Identify which cell holds the provided text, then report its [x, y] central coordinate. 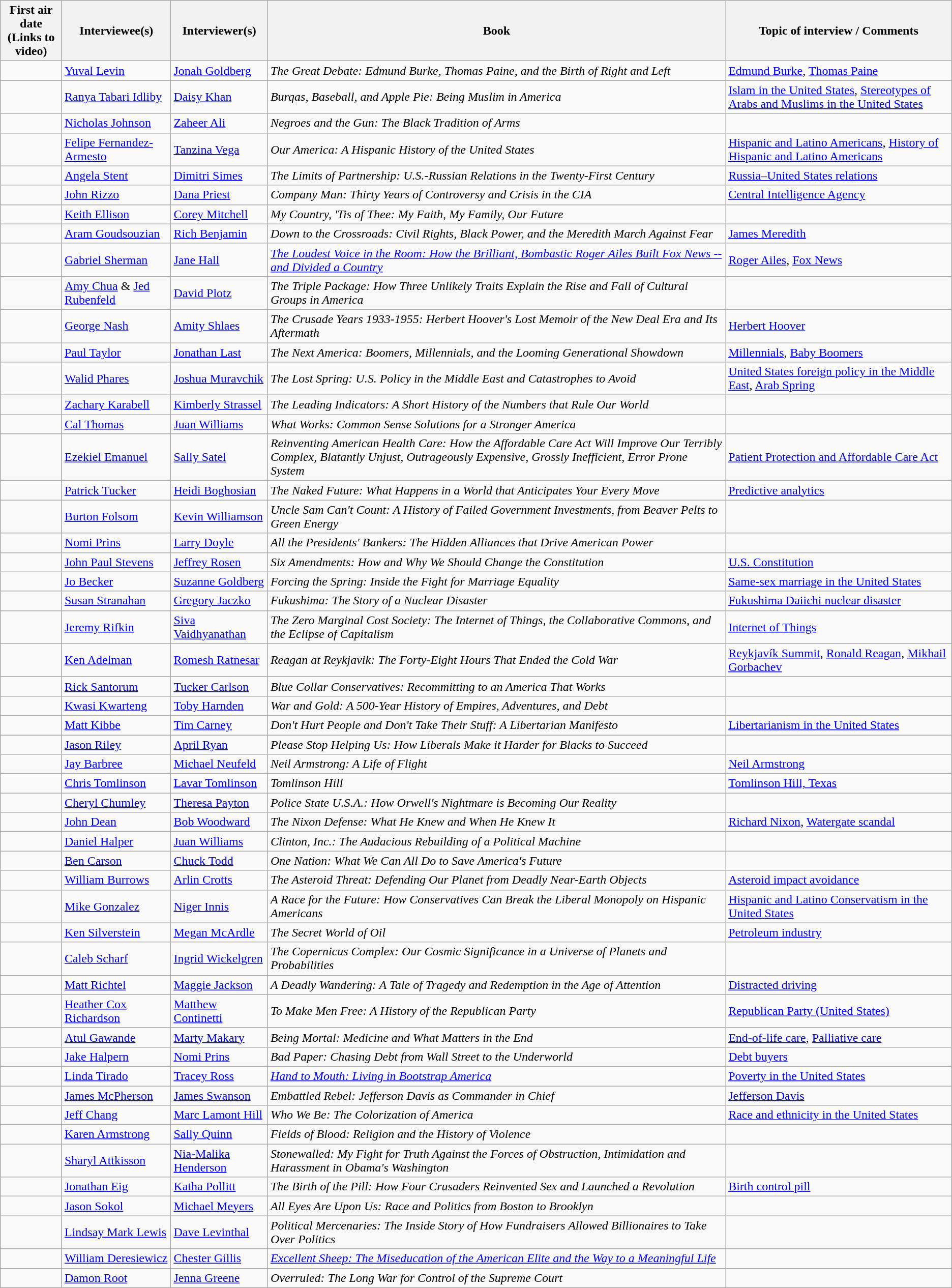
John Rizzo [116, 195]
George Nash [116, 326]
Dana Priest [219, 195]
Lindsay Mark Lewis [116, 1232]
One Nation: What We Can All Do to Save America's Future [496, 861]
Tracey Ross [219, 1076]
The Loudest Voice in the Room: How the Brilliant, Bombastic Roger Ailes Built Fox News -- and Divided a Country [496, 259]
Lavar Tomlinson [219, 783]
Megan McArdle [219, 932]
Chester Gillis [219, 1258]
Richard Nixon, Watergate scandal [839, 822]
My Country, 'Tis of Thee: My Faith, My Family, Our Future [496, 214]
Walid Phares [116, 378]
Angela Stent [116, 175]
Millennials, Baby Boomers [839, 353]
Jonah Goldberg [219, 71]
Hispanic and Latino Americans, History of Hispanic and Latino Americans [839, 150]
Matt Kibbe [116, 725]
The Naked Future: What Happens in a World that Anticipates Your Every Move [496, 490]
Interviewer(s) [219, 31]
Rick Santorum [116, 686]
Tanzina Vega [219, 150]
Topic of interview / Comments [839, 31]
Sharyl Attkisson [116, 1161]
Debt buyers [839, 1057]
Paul Taylor [116, 353]
Jason Riley [116, 744]
Neil Armstrong: A Life of Flight [496, 764]
Marc Lamont Hill [219, 1115]
Stonewalled: My Fight for Truth Against the Forces of Obstruction, Intimidation and Harassment in Obama's Washington [496, 1161]
Michael Meyers [219, 1206]
Rich Benjamin [219, 233]
Katha Pollitt [219, 1187]
Forcing the Spring: Inside the Fight for Marriage Equality [496, 581]
Don't Hurt People and Don't Take Their Stuff: A Libertarian Manifesto [496, 725]
Marty Makary [219, 1037]
Heather Cox Richardson [116, 1011]
United States foreign policy in the Middle East, Arab Spring [839, 378]
Roger Ailes, Fox News [839, 259]
Jay Barbree [116, 764]
Jason Sokol [116, 1206]
The Crusade Years 1933-1955: Herbert Hoover's Lost Memoir of the New Deal Era and Its Aftermath [496, 326]
Jeffrey Rosen [219, 562]
The Leading Indicators: A Short History of the Numbers that Rule Our World [496, 405]
Theresa Payton [219, 803]
Asteroid impact avoidance [839, 880]
Linda Tirado [116, 1076]
Amity Shlaes [219, 326]
James McPherson [116, 1095]
Daniel Halper [116, 841]
Matt Richtel [116, 985]
Republican Party (United States) [839, 1011]
Ken Silverstein [116, 932]
Tomlinson Hill, Texas [839, 783]
Ben Carson [116, 861]
Amy Chua & Jed Rubenfeld [116, 293]
Excellent Sheep: The Miseducation of the American Elite and the Way to a Meaningful Life [496, 1258]
Susan Stranahan [116, 601]
Atul Gawande [116, 1037]
Michael Neufeld [219, 764]
Maggie Jackson [219, 985]
The Nixon Defense: What He Knew and When He Knew It [496, 822]
Race and ethnicity in the United States [839, 1115]
James Meredith [839, 233]
Burton Folsom [116, 517]
A Deadly Wandering: A Tale of Tragedy and Redemption in the Age of Attention [496, 985]
Damon Root [116, 1278]
Jeremy Rifkin [116, 627]
The Great Debate: Edmund Burke, Thomas Paine, and the Birth of Right and Left [496, 71]
Daisy Khan [219, 97]
Kimberly Strassel [219, 405]
Interviewee(s) [116, 31]
Our America: A Hispanic History of the United States [496, 150]
Sally Satel [219, 457]
Cheryl Chumley [116, 803]
Larry Doyle [219, 543]
Ingrid Wickelgren [219, 958]
Bob Woodward [219, 822]
Heidi Boghosian [219, 490]
Sally Quinn [219, 1134]
The Zero Marginal Cost Society: The Internet of Things, the Collaborative Commons, and the Eclipse of Capitalism [496, 627]
Zaheer Ali [219, 123]
Overruled: The Long War for Control of the Supreme Court [496, 1278]
Company Man: Thirty Years of Controversy and Crisis in the CIA [496, 195]
Niger Innis [219, 906]
Predictive analytics [839, 490]
All the Presidents' Bankers: The Hidden Alliances that Drive American Power [496, 543]
Dimitri Simes [219, 175]
Mike Gonzalez [116, 906]
All Eyes Are Upon Us: Race and Politics from Boston to Brooklyn [496, 1206]
Felipe Fernandez-Armesto [116, 150]
Hand to Mouth: Living in Bootstrap America [496, 1076]
Jenna Greene [219, 1278]
The Birth of the Pill: How Four Crusaders Reinvented Sex and Launched a Revolution [496, 1187]
A Race for the Future: How Conservatives Can Break the Liberal Monopoly on Hispanic Americans [496, 906]
Tucker Carlson [219, 686]
Nia-Malika Henderson [219, 1161]
Herbert Hoover [839, 326]
David Plotz [219, 293]
Police State U.S.A.: How Orwell's Nightmare is Becoming Our Reality [496, 803]
Caleb Scharf [116, 958]
End-of-life care, Palliative care [839, 1037]
Gabriel Sherman [116, 259]
Joshua Muravchik [219, 378]
The Asteroid Threat: Defending Our Planet from Deadly Near-Earth Objects [496, 880]
Distracted driving [839, 985]
Please Stop Helping Us: How Liberals Make it Harder for Blacks to Succeed [496, 744]
The Copernicus Complex: Our Cosmic Significance in a Universe of Planets and Probabilities [496, 958]
Yuval Levin [116, 71]
Six Amendments: How and Why We Should Change the Constitution [496, 562]
William Burrows [116, 880]
Corey Mitchell [219, 214]
First air date(Links to video) [32, 31]
Chris Tomlinson [116, 783]
Hispanic and Latino Conservatism in the United States [839, 906]
Siva Vaidhyanathan [219, 627]
Central Intelligence Agency [839, 195]
Zachary Karabell [116, 405]
Jefferson Davis [839, 1095]
Book [496, 31]
Burqas, Baseball, and Apple Pie: Being Muslim in America [496, 97]
Jake Halpern [116, 1057]
Being Mortal: Medicine and What Matters in the End [496, 1037]
James Swanson [219, 1095]
Reagan at Reykjavik: The Forty-Eight Hours That Ended the Cold War [496, 660]
Tim Carney [219, 725]
Poverty in the United States [839, 1076]
U.S. Constitution [839, 562]
Embattled Rebel: Jefferson Davis as Commander in Chief [496, 1095]
Negroes and the Gun: The Black Tradition of Arms [496, 123]
Jeff Chang [116, 1115]
Jane Hall [219, 259]
Arlin Crotts [219, 880]
Islam in the United States, Stereotypes of Arabs and Muslims in the United States [839, 97]
Ken Adelman [116, 660]
Karen Armstrong [116, 1134]
Gregory Jaczko [219, 601]
Fields of Blood: Religion and the History of Violence [496, 1134]
Who We Be: The Colorization of America [496, 1115]
John Dean [116, 822]
Same-sex marriage in the United States [839, 581]
Fukushima Daiichi nuclear disaster [839, 601]
Patient Protection and Affordable Care Act [839, 457]
Nicholas Johnson [116, 123]
Ezekiel Emanuel [116, 457]
April Ryan [219, 744]
Jo Becker [116, 581]
Jonathan Last [219, 353]
Edmund Burke, Thomas Paine [839, 71]
Toby Harnden [219, 706]
Blue Collar Conservatives: Recommitting to an America That Works [496, 686]
Clinton, Inc.: The Audacious Rebuilding of a Political Machine [496, 841]
Suzanne Goldberg [219, 581]
Ranya Tabari Idliby [116, 97]
The Limits of Partnership: U.S.-Russian Relations in the Twenty-First Century [496, 175]
Kevin Williamson [219, 517]
Neil Armstrong [839, 764]
To Make Men Free: A History of the Republican Party [496, 1011]
Internet of Things [839, 627]
Jonathan Eig [116, 1187]
Keith Ellison [116, 214]
Patrick Tucker [116, 490]
Chuck Todd [219, 861]
Libertarianism in the United States [839, 725]
Bad Paper: Chasing Debt from Wall Street to the Underworld [496, 1057]
Political Mercenaries: The Inside Story of How Fundraisers Allowed Billionaires to Take Over Politics [496, 1232]
Cal Thomas [116, 424]
Dave Levinthal [219, 1232]
The Next America: Boomers, Millennials, and the Looming Generational Showdown [496, 353]
John Paul Stevens [116, 562]
Uncle Sam Can't Count: A History of Failed Government Investments, from Beaver Pelts to Green Energy [496, 517]
William Deresiewicz [116, 1258]
Aram Goudsouzian [116, 233]
Reykjavík Summit, Ronald Reagan, Mikhail Gorbachev [839, 660]
Kwasi Kwarteng [116, 706]
War and Gold: A 500-Year History of Empires, Adventures, and Debt [496, 706]
Fukushima: The Story of a Nuclear Disaster [496, 601]
Tomlinson Hill [496, 783]
Birth control pill [839, 1187]
The Lost Spring: U.S. Policy in the Middle East and Catastrophes to Avoid [496, 378]
Down to the Crossroads: Civil Rights, Black Power, and the Meredith March Against Fear [496, 233]
Russia–United States relations [839, 175]
What Works: Common Sense Solutions for a Stronger America [496, 424]
The Secret World of Oil [496, 932]
Petroleum industry [839, 932]
Matthew Continetti [219, 1011]
The Triple Package: How Three Unlikely Traits Explain the Rise and Fall of Cultural Groups in America [496, 293]
Romesh Ratnesar [219, 660]
